Extract the [X, Y] coordinate from the center of the cell holding the provided text.  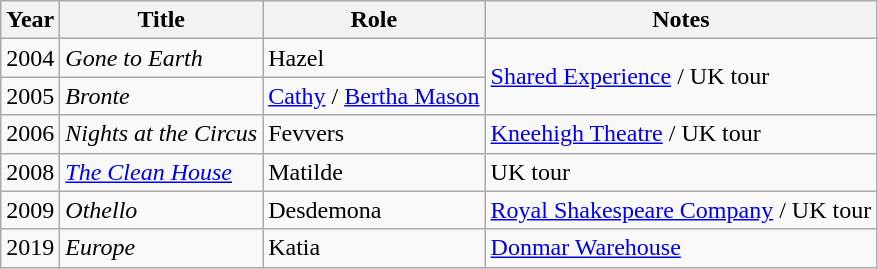
Gone to Earth [162, 58]
2005 [30, 96]
Matilde [374, 172]
Shared Experience / UK tour [681, 77]
Role [374, 20]
2006 [30, 134]
Bronte [162, 96]
2004 [30, 58]
Notes [681, 20]
Fevvers [374, 134]
The Clean House [162, 172]
UK tour [681, 172]
Year [30, 20]
2019 [30, 248]
Europe [162, 248]
Donmar Warehouse [681, 248]
2008 [30, 172]
Kneehigh Theatre / UK tour [681, 134]
2009 [30, 210]
Othello [162, 210]
Nights at the Circus [162, 134]
Desdemona [374, 210]
Royal Shakespeare Company / UK tour [681, 210]
Title [162, 20]
Cathy / Bertha Mason [374, 96]
Hazel [374, 58]
Katia [374, 248]
